Output the (x, y) coordinate of the center of the cell containing the given text.  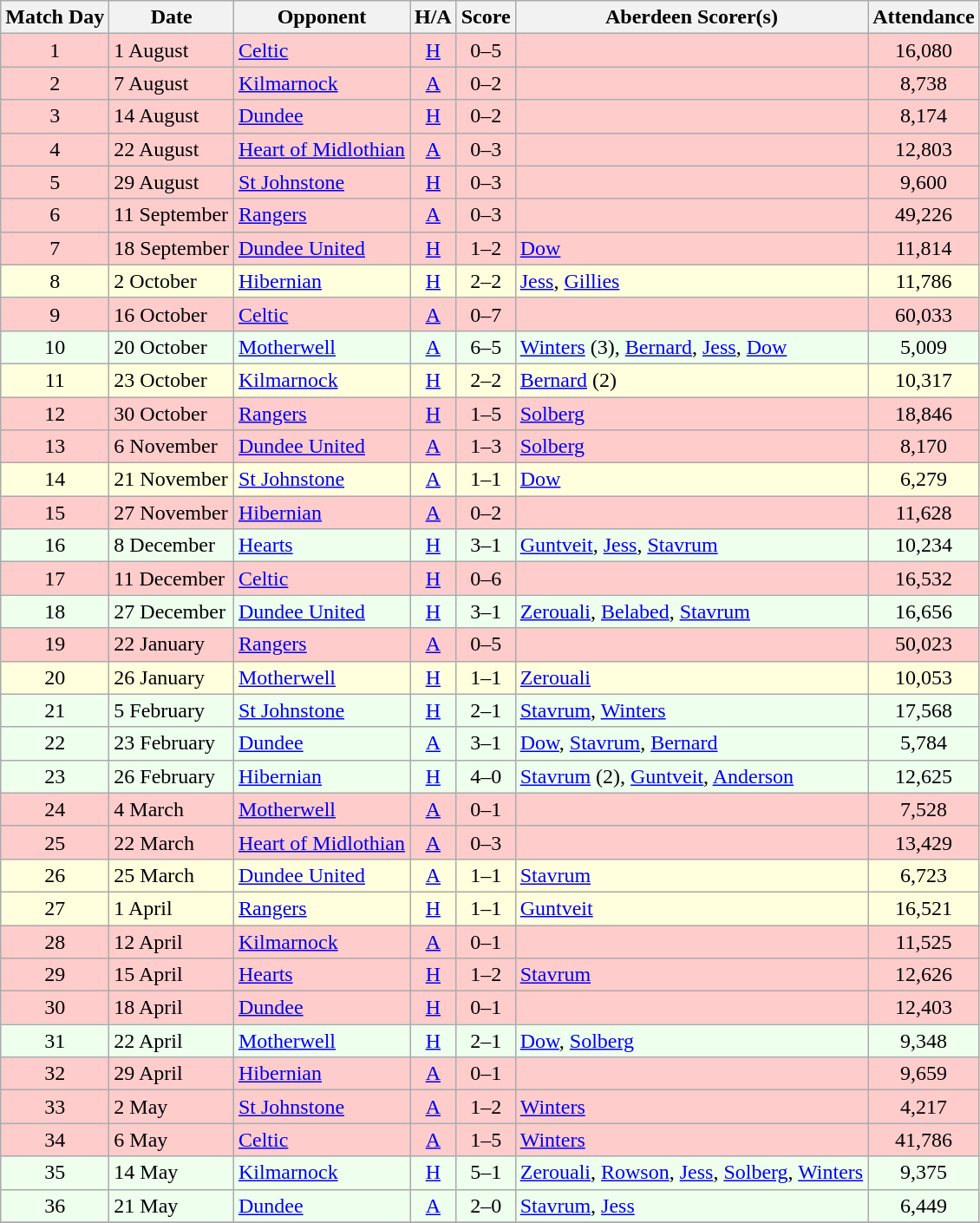
11,786 (924, 281)
25 (56, 842)
10,317 (924, 380)
32 (56, 1074)
21 (56, 710)
10,234 (924, 546)
29 April (172, 1074)
26 February (172, 776)
Guntveit, Jess, Stavrum (692, 546)
27 November (172, 513)
21 November (172, 480)
Opponent (321, 17)
Stavrum, Jess (692, 1206)
19 (56, 644)
1 August (172, 50)
6,279 (924, 480)
9,375 (924, 1173)
5 February (172, 710)
4,217 (924, 1107)
30 October (172, 414)
9,659 (924, 1074)
18,846 (924, 414)
50,023 (924, 644)
Jess, Gillies (692, 281)
15 April (172, 975)
9,600 (924, 182)
16,521 (924, 908)
Match Day (56, 17)
7 (56, 248)
16,656 (924, 611)
4 March (172, 809)
5,784 (924, 743)
Stavrum, Winters (692, 710)
15 (56, 513)
13 (56, 447)
22 April (172, 1041)
11,525 (924, 941)
Dow, Solberg (692, 1041)
16 October (172, 314)
11,628 (924, 513)
9 (56, 314)
Zerouali, Rowson, Jess, Solberg, Winters (692, 1173)
Zerouali (692, 677)
8,174 (924, 116)
22 August (172, 149)
18 September (172, 248)
35 (56, 1173)
20 (56, 677)
27 (56, 908)
31 (56, 1041)
4–0 (486, 776)
H/A (433, 17)
12 (56, 414)
34 (56, 1140)
23 (56, 776)
12,626 (924, 975)
36 (56, 1206)
6 November (172, 447)
41,786 (924, 1140)
8,170 (924, 447)
33 (56, 1107)
3 (56, 116)
12,803 (924, 149)
0–6 (486, 579)
11,814 (924, 248)
Stavrum (2), Guntveit, Anderson (692, 776)
Zerouali, Belabed, Stavrum (692, 611)
17,568 (924, 710)
16,532 (924, 579)
5,009 (924, 347)
16 (56, 546)
16,080 (924, 50)
12 April (172, 941)
6 May (172, 1140)
11 (56, 380)
18 April (172, 1008)
23 October (172, 380)
27 December (172, 611)
Aberdeen Scorer(s) (692, 17)
1 (56, 50)
5–1 (486, 1173)
49,226 (924, 215)
Guntveit (692, 908)
8 December (172, 546)
Winters (3), Bernard, Jess, Dow (692, 347)
12,403 (924, 1008)
14 May (172, 1173)
Date (172, 17)
8 (56, 281)
10,053 (924, 677)
17 (56, 579)
26 (56, 875)
6–5 (486, 347)
7 August (172, 83)
18 (56, 611)
60,033 (924, 314)
28 (56, 941)
20 October (172, 347)
4 (56, 149)
6,723 (924, 875)
11 September (172, 215)
Dow, Stavrum, Bernard (692, 743)
Attendance (924, 17)
9,348 (924, 1041)
Score (486, 17)
6 (56, 215)
23 February (172, 743)
11 December (172, 579)
2–0 (486, 1206)
2 May (172, 1107)
5 (56, 182)
Bernard (2) (692, 380)
14 August (172, 116)
25 March (172, 875)
0–7 (486, 314)
29 (56, 975)
22 (56, 743)
21 May (172, 1206)
7,528 (924, 809)
13,429 (924, 842)
1–3 (486, 447)
10 (56, 347)
30 (56, 1008)
24 (56, 809)
29 August (172, 182)
2 (56, 83)
14 (56, 480)
12,625 (924, 776)
2 October (172, 281)
6,449 (924, 1206)
26 January (172, 677)
8,738 (924, 83)
22 March (172, 842)
22 January (172, 644)
1 April (172, 908)
